Provide the [x, y] coordinate of the cell's center where the given text is located.  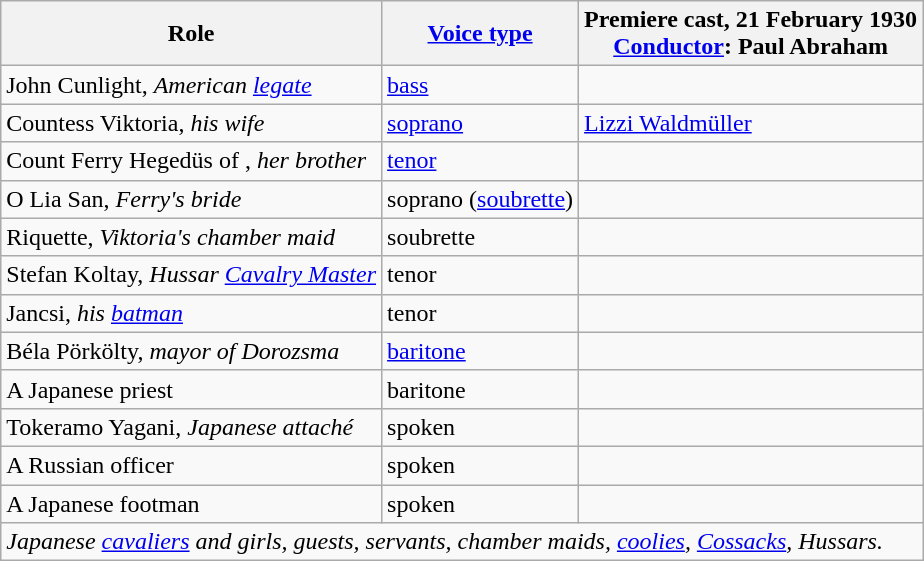
Riquette, Viktoria's chamber maid [192, 237]
Count Ferry Hegedüs of , her brother [192, 161]
Béla Pörkölty, mayor of Dorozsma [192, 351]
Premiere cast, 21 February 1930Conductor: Paul Abraham [751, 34]
A Japanese priest [192, 389]
soprano (soubrette) [480, 199]
Jancsi, his batman [192, 313]
Role [192, 34]
Japanese cavaliers and girls, guests, servants, chamber maids, coolies, Cossacks, Hussars. [462, 542]
A Russian officer [192, 465]
John Cunlight, American legate [192, 85]
soprano [480, 123]
Lizzi Waldmüller [751, 123]
Stefan Koltay, Hussar Cavalry Master [192, 275]
O Lia San, Ferry's bride [192, 199]
Countess Viktoria, his wife [192, 123]
A Japanese footman [192, 503]
Voice type [480, 34]
bass [480, 85]
soubrette [480, 237]
Tokeramo Yagani, Japanese attaché [192, 427]
